For the text-containing cell, return its midpoint in [x, y] coordinate format. 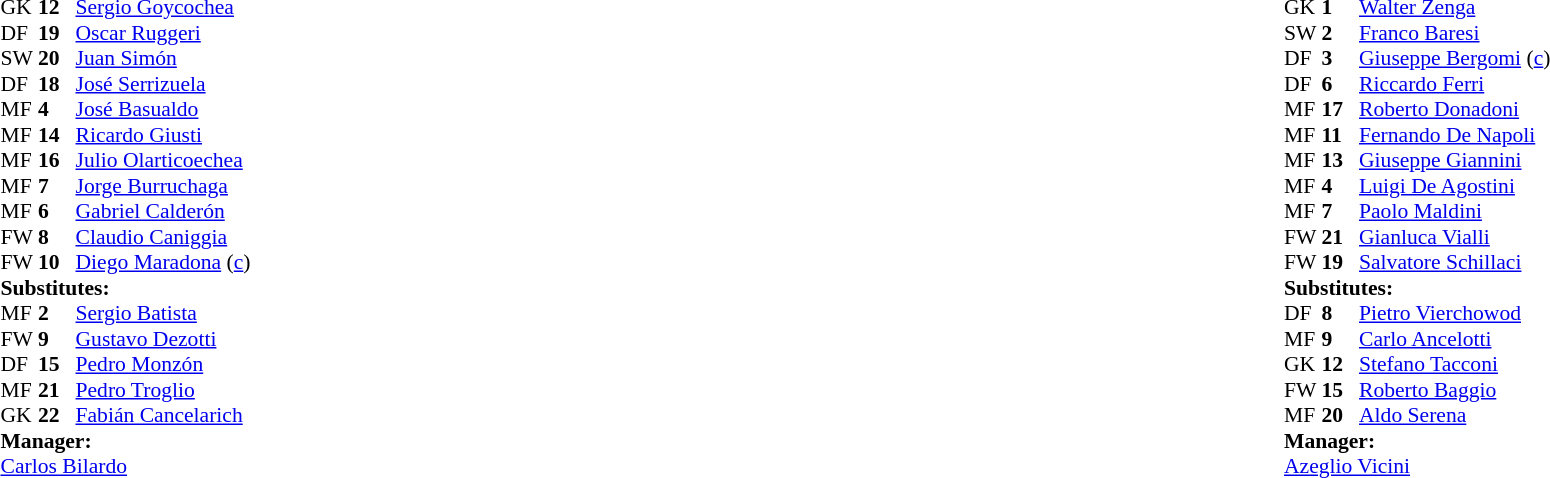
Fernando De Napoli [1454, 135]
Roberto Donadoni [1454, 109]
3 [1341, 59]
José Serrizuela [164, 84]
Stefano Tacconi [1454, 365]
10 [57, 263]
Salvatore Schillaci [1454, 263]
Franco Baresi [1454, 33]
Giuseppe Giannini [1454, 161]
18 [57, 84]
Riccardo Ferri [1454, 84]
Julio Olarticoechea [164, 161]
Diego Maradona (c) [164, 263]
Pedro Troglio [164, 390]
Luigi De Agostini [1454, 186]
Giuseppe Bergomi (c) [1454, 59]
Gianluca Vialli [1454, 237]
16 [57, 161]
Carlo Ancelotti [1454, 339]
Juan Simón [164, 59]
17 [1341, 109]
Gabriel Calderón [164, 211]
22 [57, 415]
11 [1341, 135]
Claudio Caniggia [164, 237]
Gustavo Dezotti [164, 339]
Aldo Serena [1454, 415]
Roberto Baggio [1454, 390]
Ricardo Giusti [164, 135]
13 [1341, 161]
Sergio Batista [164, 313]
Pietro Vierchowod [1454, 313]
Oscar Ruggeri [164, 33]
14 [57, 135]
Fabián Cancelarich [164, 415]
Pedro Monzón [164, 365]
Paolo Maldini [1454, 211]
José Basualdo [164, 109]
12 [1341, 365]
Jorge Burruchaga [164, 186]
